Find where the given text appears and provide that cell's center as [X, Y] coordinate. 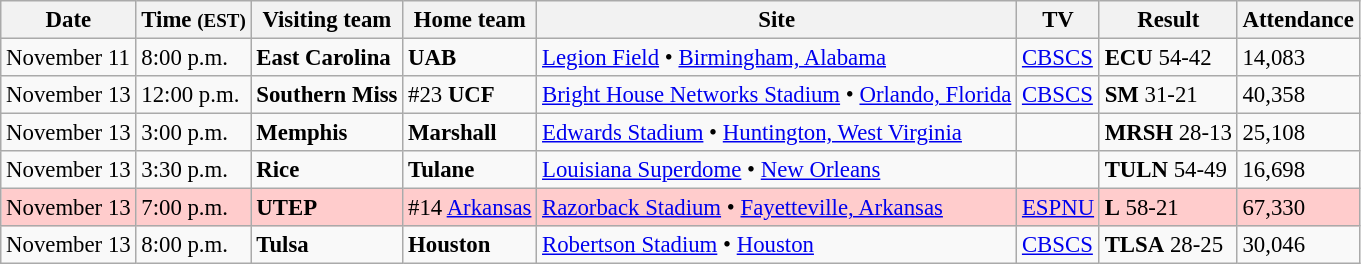
#23 UCF [470, 95]
16,698 [1298, 170]
Home team [470, 20]
Memphis [327, 133]
Tulane [470, 170]
Louisiana Superdome • New Orleans [777, 170]
November 11 [68, 58]
Houston [470, 245]
Legion Field • Birmingham, Alabama [777, 58]
Bright House Networks Stadium • Orlando, Florida [777, 95]
TLSA 28-25 [1168, 245]
30,046 [1298, 245]
#14 Arkansas [470, 208]
UTEP [327, 208]
TV [1058, 20]
SM 31-21 [1168, 95]
3:30 p.m. [194, 170]
Result [1168, 20]
Time (EST) [194, 20]
East Carolina [327, 58]
Marshall [470, 133]
UAB [470, 58]
Rice [327, 170]
Southern Miss [327, 95]
L 58-21 [1168, 208]
Razorback Stadium • Fayetteville, Arkansas [777, 208]
Edwards Stadium • Huntington, West Virginia [777, 133]
40,358 [1298, 95]
Visiting team [327, 20]
Site [777, 20]
TULN 54-49 [1168, 170]
7:00 p.m. [194, 208]
ECU 54-42 [1168, 58]
3:00 p.m. [194, 133]
14,083 [1298, 58]
Tulsa [327, 245]
67,330 [1298, 208]
Attendance [1298, 20]
Date [68, 20]
Robertson Stadium • Houston [777, 245]
12:00 p.m. [194, 95]
ESPNU [1058, 208]
MRSH 28-13 [1168, 133]
25,108 [1298, 133]
